Extract the [x, y] coordinate from the center of the cell holding the provided text.  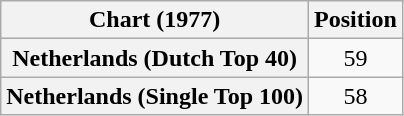
Netherlands (Single Top 100) [155, 96]
Netherlands (Dutch Top 40) [155, 58]
59 [356, 58]
58 [356, 96]
Position [356, 20]
Chart (1977) [155, 20]
